From the cell containing the given text, extract its center point as (X, Y) coordinate. 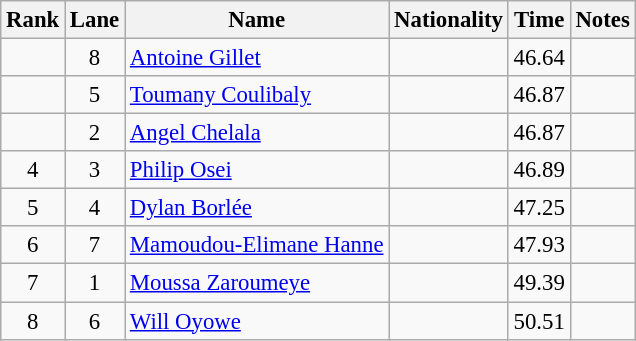
Mamoudou-Elimane Hanne (257, 245)
Dylan Borlée (257, 208)
46.64 (539, 58)
1 (95, 283)
Lane (95, 20)
49.39 (539, 283)
Angel Chelala (257, 133)
Moussa Zaroumeye (257, 283)
Toumany Coulibaly (257, 95)
Will Oyowe (257, 321)
50.51 (539, 321)
46.89 (539, 170)
2 (95, 133)
Nationality (448, 20)
Antoine Gillet (257, 58)
3 (95, 170)
Rank (33, 20)
Name (257, 20)
Philip Osei (257, 170)
Time (539, 20)
Notes (602, 20)
47.93 (539, 245)
47.25 (539, 208)
